Return (X, Y) of the center of cell containing provided text 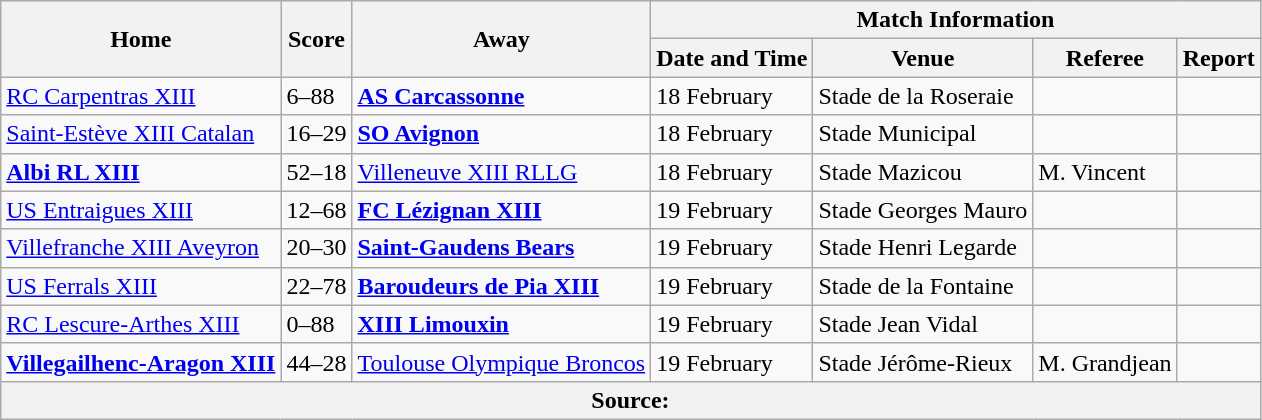
Date and Time (732, 58)
Stade Georges Mauro (923, 210)
Stade Henri Legarde (923, 248)
12–68 (316, 210)
Stade Jean Vidal (923, 324)
FC Lézignan XIII (502, 210)
Baroudeurs de Pia XIII (502, 286)
Match Information (956, 20)
Stade Municipal (923, 134)
44–28 (316, 362)
20–30 (316, 248)
AS Carcassonne (502, 96)
Stade de la Roseraie (923, 96)
RC Lescure-Arthes XIII (141, 324)
Source: (630, 400)
Saint-Gaudens Bears (502, 248)
US Entraigues XIII (141, 210)
Villegailhenc-Aragon XIII (141, 362)
RC Carpentras XIII (141, 96)
Stade Jérôme-Rieux (923, 362)
Home (141, 39)
M. Grandjean (1105, 362)
Score (316, 39)
52–18 (316, 172)
Saint-Estève XIII Catalan (141, 134)
Villefranche XIII Aveyron (141, 248)
Referee (1105, 58)
16–29 (316, 134)
SO Avignon (502, 134)
Albi RL XIII (141, 172)
Away (502, 39)
US Ferrals XIII (141, 286)
Toulouse Olympique Broncos (502, 362)
Stade de la Fontaine (923, 286)
Villeneuve XIII RLLG (502, 172)
Venue (923, 58)
XIII Limouxin (502, 324)
Report (1218, 58)
M. Vincent (1105, 172)
Stade Mazicou (923, 172)
6–88 (316, 96)
22–78 (316, 286)
0–88 (316, 324)
